Locate the cell with the specified text and output its [X, Y] center coordinate. 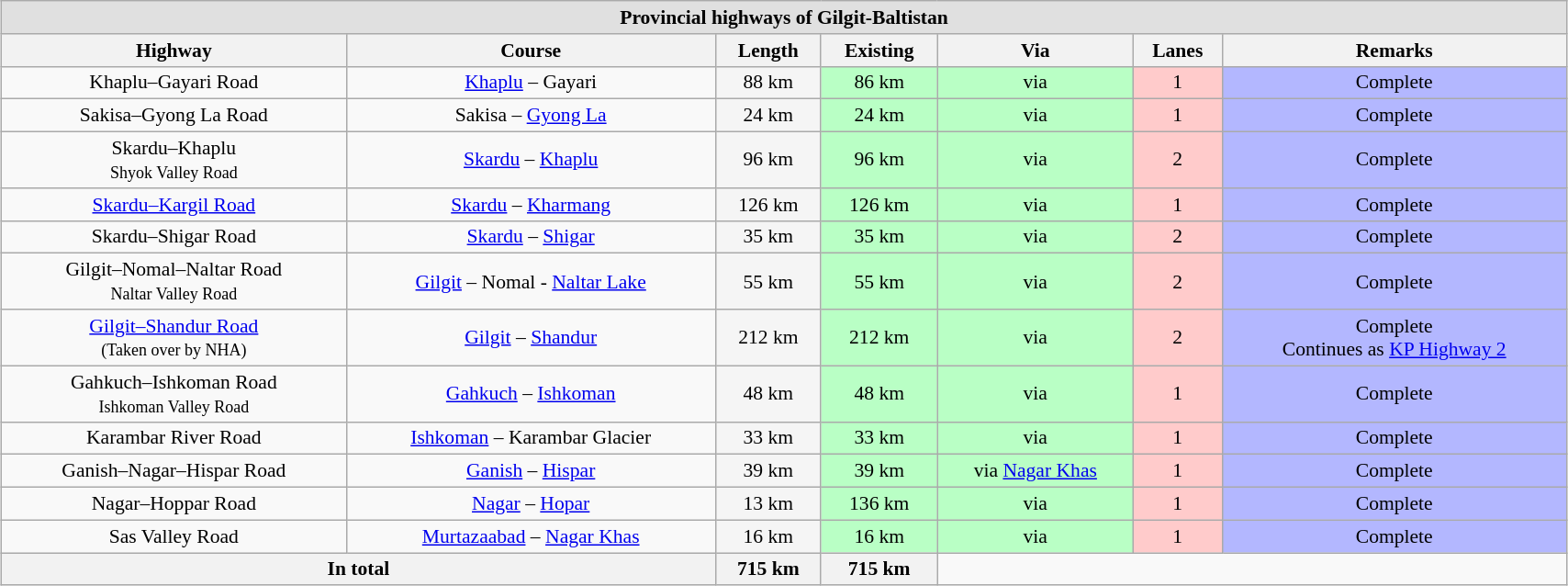
Provincial highways of Gilgit-Baltistan [784, 17]
Khaplu – Gayari [531, 83]
Highway [174, 50]
Via [1036, 50]
Existing [879, 50]
Remarks [1394, 50]
Skardu – Kharmang [531, 204]
88 km [767, 83]
Length [767, 50]
86 km [879, 83]
Gilgit–Shandur Road(Taken over by NHA) [174, 338]
Gahkuch–Ishkoman RoadIshkoman Valley Road [174, 393]
Skardu–Kargil Road [174, 204]
Sakisa – Gyong La [531, 116]
Gilgit – Shandur [531, 338]
In total [359, 569]
Gilgit–Nomal–Naltar RoadNaltar Valley Road [174, 281]
Skardu–Shigar Road [174, 237]
Ganish–Nagar–Hispar Road [174, 471]
Sas Valley Road [174, 536]
Skardu–KhapluShyok Valley Road [174, 160]
Murtazaabad – Nagar Khas [531, 536]
Skardu – Shigar [531, 237]
Skardu – Khaplu [531, 160]
Lanes [1177, 50]
via Nagar Khas [1036, 471]
Ishkoman – Karambar Glacier [531, 438]
Gilgit – Nomal - Naltar Lake [531, 281]
Nagar – Hopar [531, 503]
136 km [879, 503]
Karambar River Road [174, 438]
Gahkuch – Ishkoman [531, 393]
13 km [767, 503]
Ganish – Hispar [531, 471]
CompleteContinues as KP Highway 2 [1394, 338]
Sakisa–Gyong La Road [174, 116]
Nagar–Hoppar Road [174, 503]
Khaplu–Gayari Road [174, 83]
Course [531, 50]
